Capture the cell that displays the provided text and extract its (x, y) central coordinate. 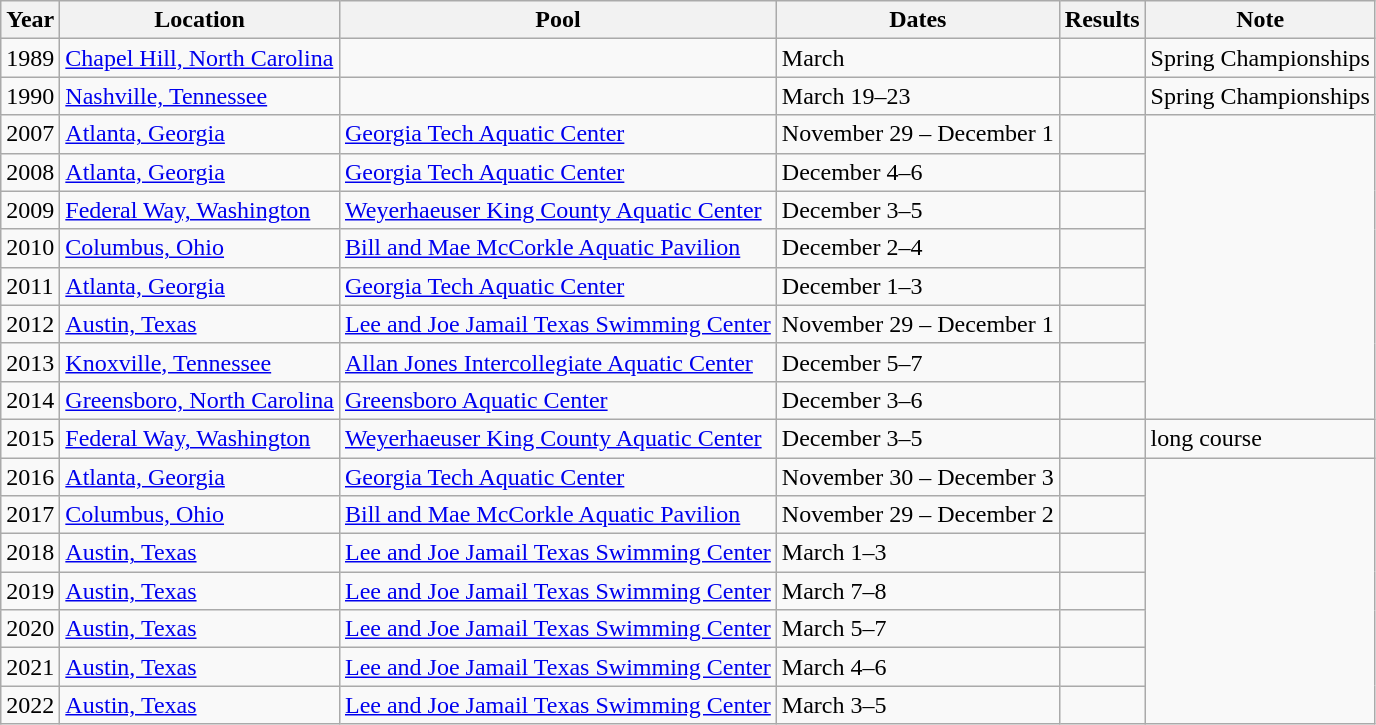
2008 (30, 172)
March 3–5 (918, 705)
2015 (30, 438)
Knoxville, Tennessee (200, 362)
March 7–8 (918, 591)
March (918, 58)
2014 (30, 400)
2007 (30, 134)
Chapel Hill, North Carolina (200, 58)
2020 (30, 629)
2017 (30, 515)
December 4–6 (918, 172)
2021 (30, 667)
2019 (30, 591)
Nashville, Tennessee (200, 96)
2011 (30, 286)
December 1–3 (918, 286)
Location (200, 20)
March 1–3 (918, 553)
long course (1260, 438)
Dates (918, 20)
March 5–7 (918, 629)
November 29 – December 2 (918, 515)
March 4–6 (918, 667)
2009 (30, 210)
Greensboro, North Carolina (200, 400)
Results (1102, 20)
December 3–6 (918, 400)
2013 (30, 362)
1990 (30, 96)
Note (1260, 20)
Greensboro Aquatic Center (558, 400)
November 30 – December 3 (918, 477)
2016 (30, 477)
2018 (30, 553)
2010 (30, 248)
December 5–7 (918, 362)
Year (30, 20)
March 19–23 (918, 96)
2022 (30, 705)
Allan Jones Intercollegiate Aquatic Center (558, 362)
1989 (30, 58)
2012 (30, 324)
Pool (558, 20)
December 2–4 (918, 248)
